Determine the [x, y] coordinate at the center of the cell enclosing the given text.  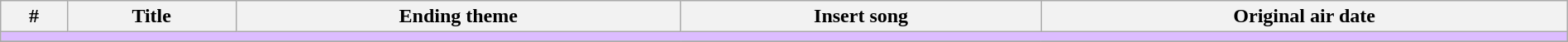
Insert song [861, 16]
Title [151, 16]
# [34, 16]
Original air date [1304, 16]
Ending theme [458, 16]
